Detect which cell encompasses the target text, then output its (X, Y) center coordinate. 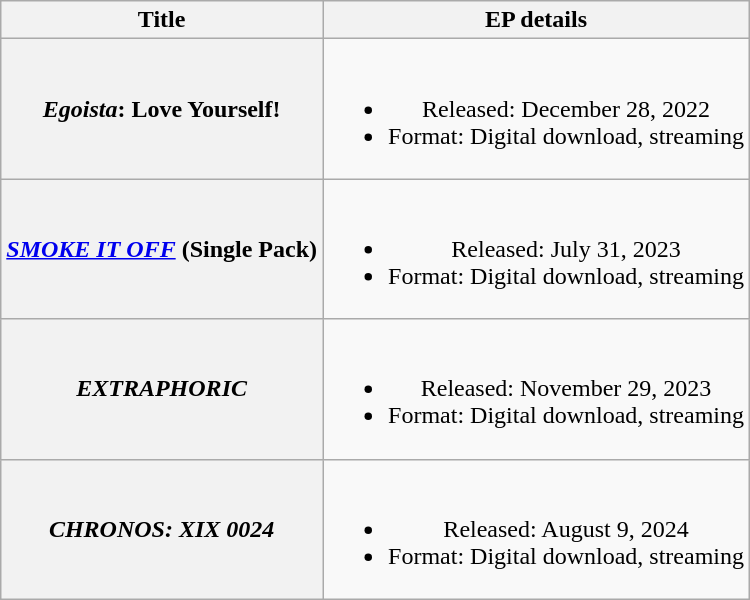
SMOKE IT OFF (Single Pack) (162, 249)
Released: July 31, 2023Format: Digital download, streaming (536, 249)
EXTRAPHORIC (162, 389)
Released: November 29, 2023Format: Digital download, streaming (536, 389)
EP details (536, 20)
Egoista: Love Yourself! (162, 109)
Title (162, 20)
Released: December 28, 2022Format: Digital download, streaming (536, 109)
Released: August 9, 2024Format: Digital download, streaming (536, 529)
CHRONOS: XIX 0024 (162, 529)
